Provide the (x, y) coordinate of the cell's center where the given text is located.  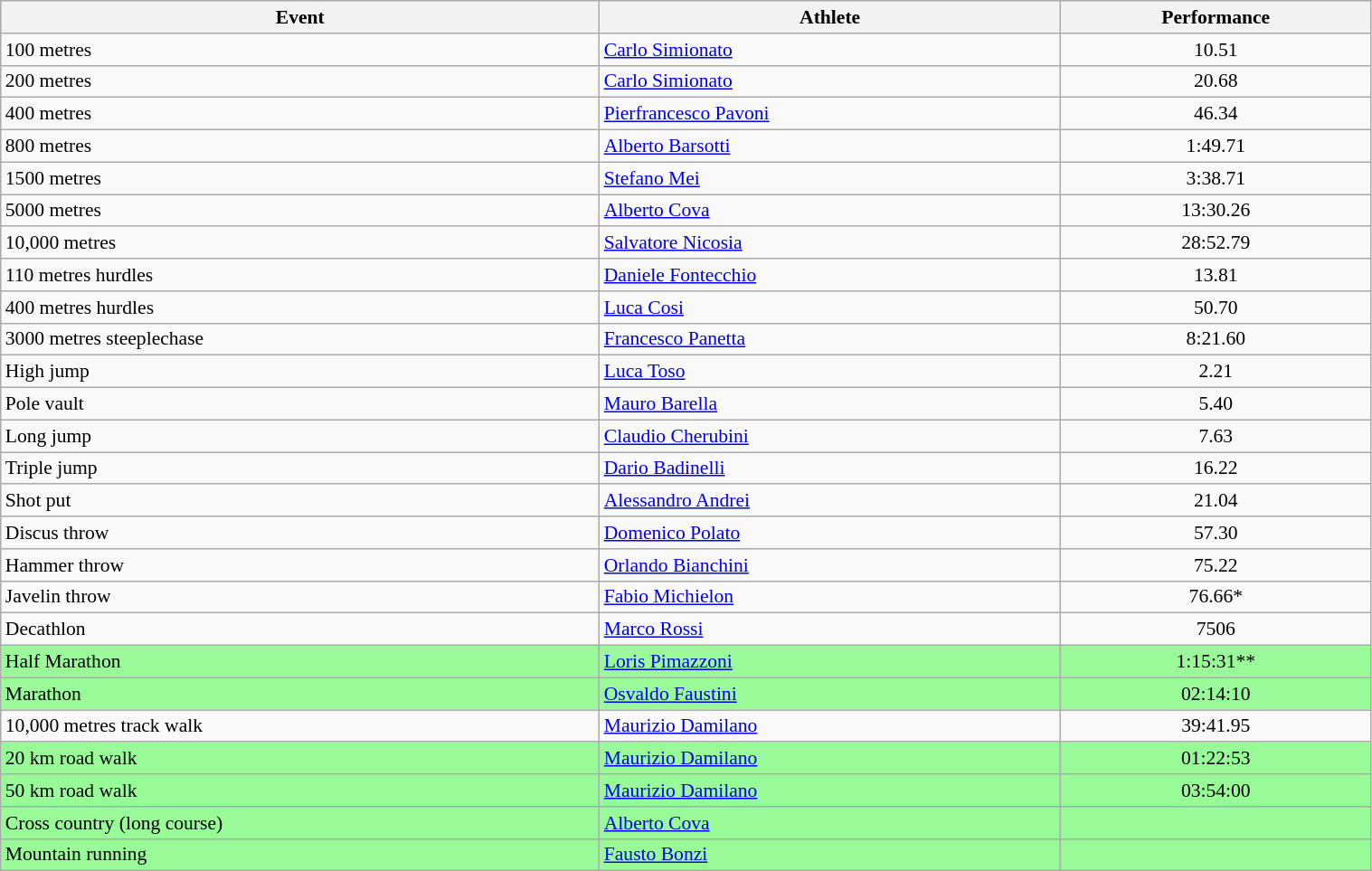
Alberto Barsotti (830, 147)
Discus throw (300, 533)
Francesco Panetta (830, 339)
28:52.79 (1216, 243)
Stefano Mei (830, 178)
21.04 (1216, 501)
110 metres hurdles (300, 275)
Triple jump (300, 469)
5.40 (1216, 404)
Hammer throw (300, 565)
02:14:10 (1216, 694)
Orlando Bianchini (830, 565)
Shot put (300, 501)
76.66* (1216, 597)
75.22 (1216, 565)
Fabio Michielon (830, 597)
Long jump (300, 436)
13.81 (1216, 275)
20 km road walk (300, 759)
50.70 (1216, 308)
1:49.71 (1216, 147)
Daniele Fontecchio (830, 275)
Alessandro Andrei (830, 501)
Luca Toso (830, 372)
7.63 (1216, 436)
High jump (300, 372)
57.30 (1216, 533)
Cross country (long course) (300, 823)
50 km road walk (300, 791)
10.51 (1216, 50)
Javelin throw (300, 597)
Athlete (830, 17)
Luca Cosi (830, 308)
20.68 (1216, 81)
400 metres hurdles (300, 308)
46.34 (1216, 114)
39:41.95 (1216, 726)
Loris Pimazzoni (830, 662)
8:21.60 (1216, 339)
01:22:53 (1216, 759)
Fausto Bonzi (830, 855)
1:15:31** (1216, 662)
Pierfrancesco Pavoni (830, 114)
Dario Badinelli (830, 469)
10,000 metres track walk (300, 726)
16.22 (1216, 469)
Decathlon (300, 630)
800 metres (300, 147)
Mountain running (300, 855)
13:30.26 (1216, 211)
400 metres (300, 114)
Salvatore Nicosia (830, 243)
Half Marathon (300, 662)
100 metres (300, 50)
03:54:00 (1216, 791)
7506 (1216, 630)
3000 metres steeplechase (300, 339)
Performance (1216, 17)
Pole vault (300, 404)
Osvaldo Faustini (830, 694)
200 metres (300, 81)
Marathon (300, 694)
Claudio Cherubini (830, 436)
Domenico Polato (830, 533)
Marco Rossi (830, 630)
Mauro Barella (830, 404)
5000 metres (300, 211)
3:38.71 (1216, 178)
2.21 (1216, 372)
1500 metres (300, 178)
10,000 metres (300, 243)
Event (300, 17)
